Search for the cell housing the specified text and yield its (X, Y) center coordinate. 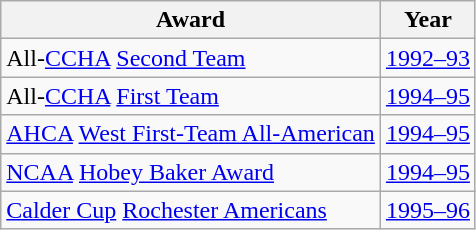
NCAA Hobey Baker Award (191, 172)
All-CCHA Second Team (191, 58)
All-CCHA First Team (191, 96)
Award (191, 20)
AHCA West First-Team All-American (191, 134)
Calder Cup Rochester Americans (191, 210)
1992–93 (428, 58)
1995–96 (428, 210)
Year (428, 20)
